Return (X, Y) of the center of cell containing provided text 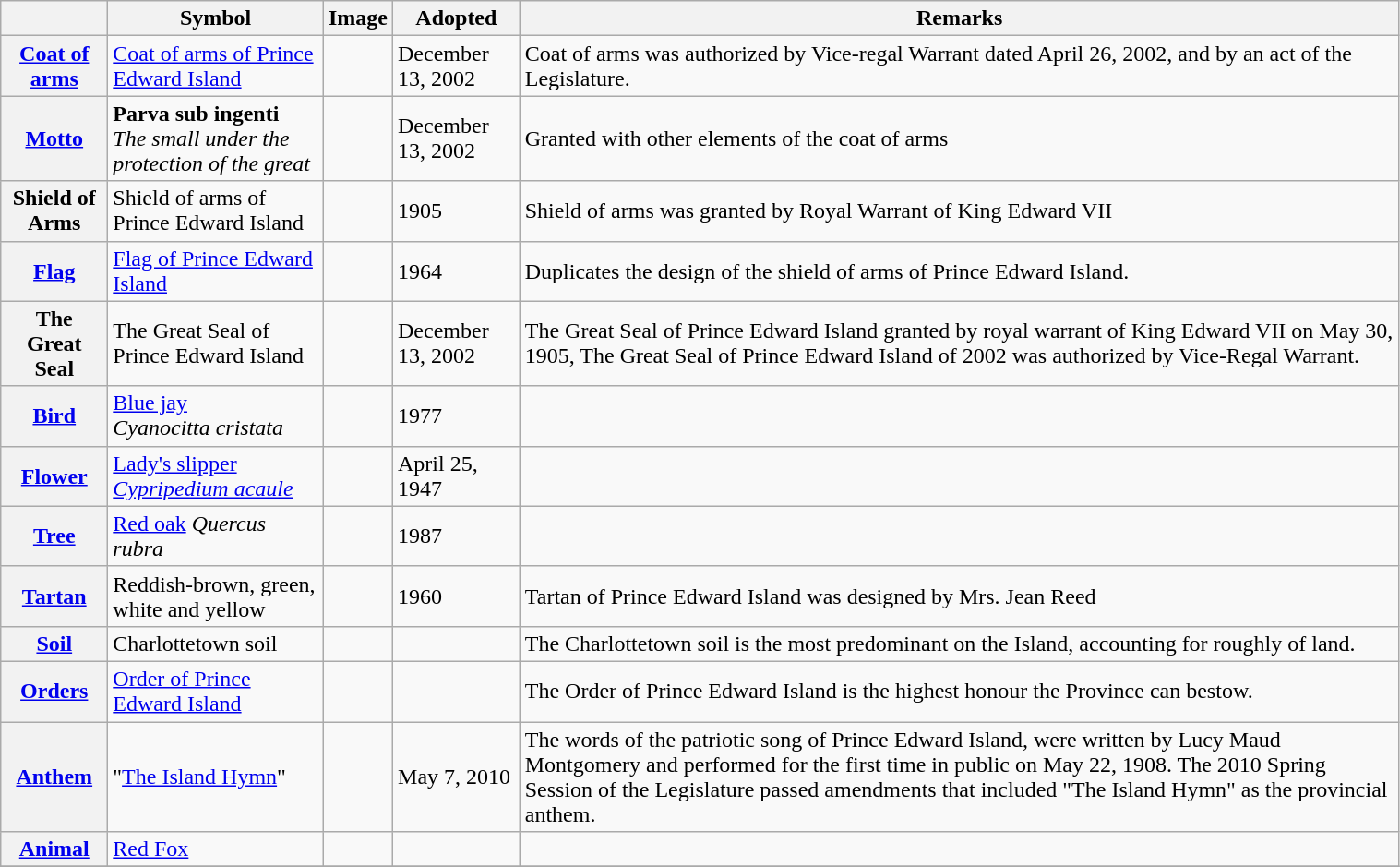
Adopted (457, 18)
Motto (54, 138)
Shield of arms of Prince Edward Island (216, 211)
Orders (54, 691)
Coat of arms of Prince Edward Island (216, 66)
1987 (457, 536)
Order of Prince Edward Island (216, 691)
"The Island Hymn" (216, 777)
Flag of Prince Edward Island (216, 271)
The Great Seal of Prince Edward Island (216, 343)
Image (358, 18)
1964 (457, 271)
Charlottetown soil (216, 644)
1977 (457, 415)
1905 (457, 211)
Red Fox (216, 849)
April 25, 1947 (457, 476)
Parva sub ingentiThe small under the protection of the great (216, 138)
Flower (54, 476)
Granted with other elements of the coat of arms (960, 138)
Tartan of Prince Edward Island was designed by Mrs. Jean Reed (960, 596)
The Order of Prince Edward Island is the highest honour the Province can bestow. (960, 691)
Coat of arms was authorized by Vice-regal Warrant dated April 26, 2002, and by an act of the Legislature. (960, 66)
Tree (54, 536)
Red oak Quercus rubra (216, 536)
Reddish-brown, green, white and yellow (216, 596)
Soil (54, 644)
Lady's slipperCypripedium acaule (216, 476)
The Charlottetown soil is the most predominant on the Island, accounting for roughly of land. (960, 644)
Coat of arms (54, 66)
Bird (54, 415)
Tartan (54, 596)
Duplicates the design of the shield of arms of Prince Edward Island. (960, 271)
Flag (54, 271)
Anthem (54, 777)
Remarks (960, 18)
Blue jayCyanocitta cristata (216, 415)
The Great Seal (54, 343)
Shield of Arms (54, 211)
May 7, 2010 (457, 777)
1960 (457, 596)
Shield of arms was granted by Royal Warrant of King Edward VII (960, 211)
Symbol (216, 18)
Animal (54, 849)
